Search for the cell housing the specified text and yield its (x, y) center coordinate. 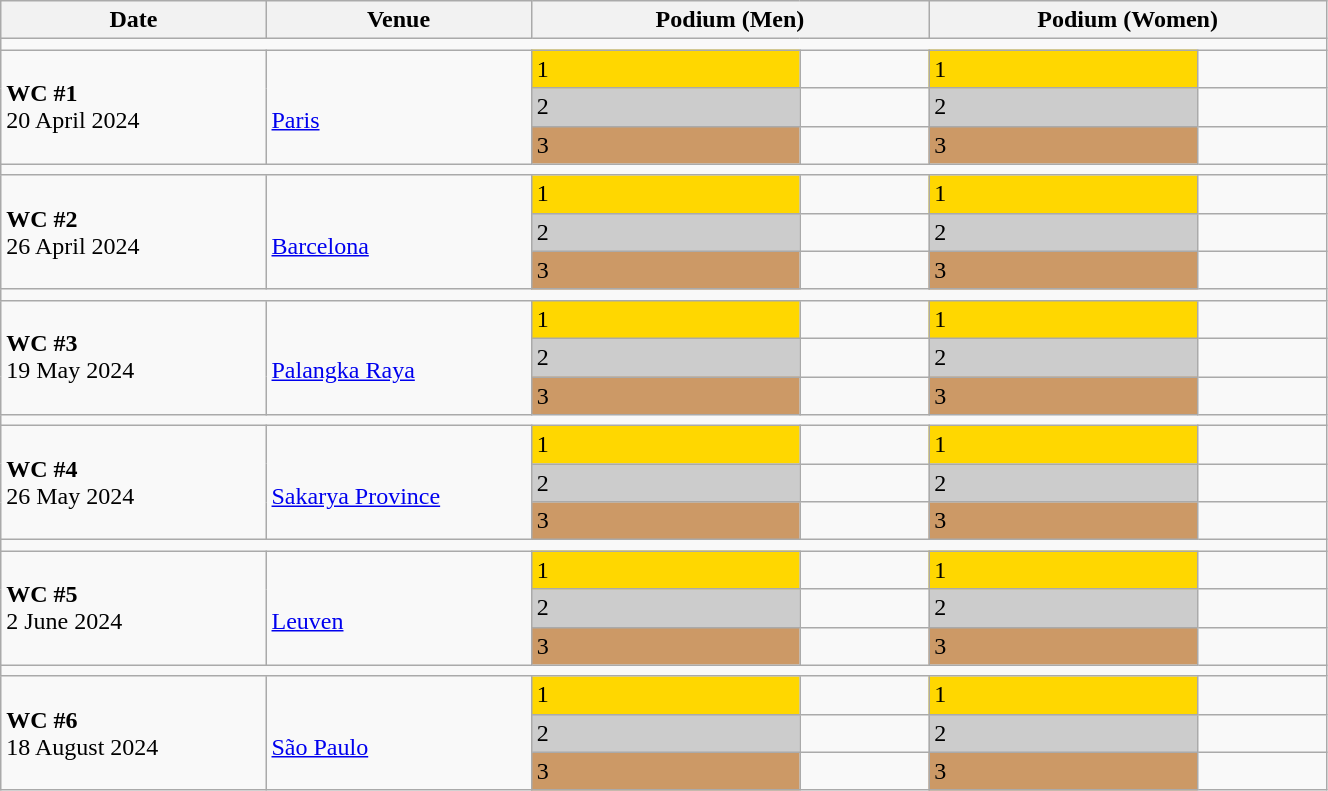
Paris (398, 107)
Podium (Women) (1128, 20)
Podium (Men) (730, 20)
São Paulo (398, 733)
WC #2 26 April 2024 (134, 232)
WC #6 18 August 2024 (134, 733)
Sakarya Province (398, 483)
WC #3 19 May 2024 (134, 357)
Venue (398, 20)
Date (134, 20)
WC #5 2 June 2024 (134, 608)
Palangka Raya (398, 357)
WC #1 20 April 2024 (134, 107)
Leuven (398, 608)
Barcelona (398, 232)
WC #4 26 May 2024 (134, 483)
